Search for the cell housing the specified text and yield its (x, y) center coordinate. 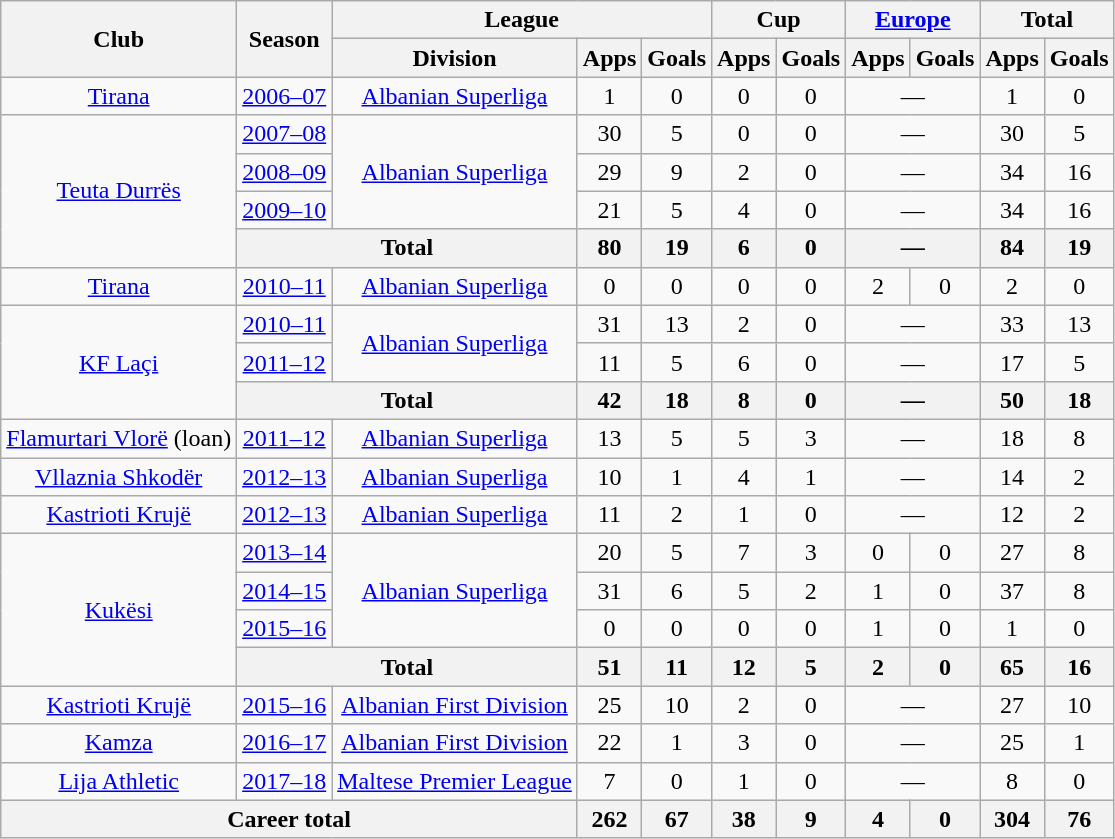
20 (609, 553)
76 (1079, 819)
Kamza (119, 743)
2016–17 (284, 743)
22 (609, 743)
50 (1012, 400)
37 (1012, 591)
2006–07 (284, 96)
2008–09 (284, 172)
29 (609, 172)
Flamurtari Vlorë (loan) (119, 438)
Maltese Premier League (455, 781)
84 (1012, 248)
Division (455, 58)
67 (677, 819)
2013–14 (284, 553)
Career total (290, 819)
Europe (913, 20)
League (522, 20)
KF Laçi (119, 362)
14 (1012, 477)
Season (284, 39)
Cup (779, 20)
80 (609, 248)
51 (609, 667)
2014–15 (284, 591)
21 (609, 210)
65 (1012, 667)
Vllaznia Shkodër (119, 477)
Lija Athletic (119, 781)
262 (609, 819)
2007–08 (284, 134)
33 (1012, 324)
2009–10 (284, 210)
Teuta Durrës (119, 191)
38 (744, 819)
304 (1012, 819)
Kukësi (119, 610)
42 (609, 400)
Club (119, 39)
17 (1012, 362)
2017–18 (284, 781)
